Detect which cell encompasses the target text, then output its [x, y] center coordinate. 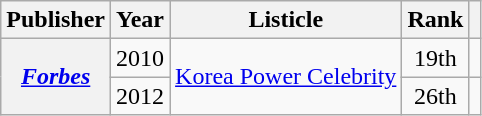
Korea Power Celebrity [286, 77]
2012 [140, 96]
2010 [140, 58]
26th [436, 96]
Rank [436, 20]
Forbes [56, 77]
19th [436, 58]
Listicle [286, 20]
Publisher [56, 20]
Year [140, 20]
